From the cell containing the given text, extract its center point as [X, Y] coordinate. 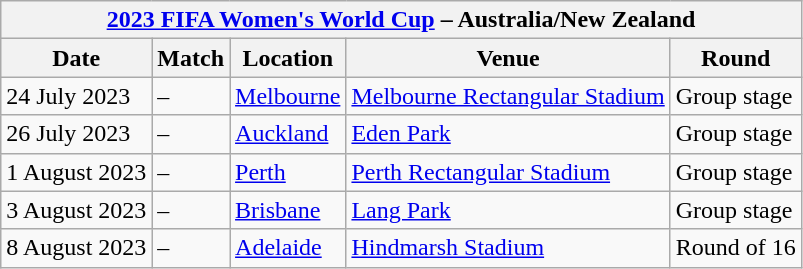
Eden Park [508, 134]
Date [76, 58]
1 August 2023 [76, 172]
Auckland [288, 134]
26 July 2023 [76, 134]
Location [288, 58]
Match [191, 58]
Perth [288, 172]
Perth Rectangular Stadium [508, 172]
Brisbane [288, 210]
Lang Park [508, 210]
8 August 2023 [76, 248]
Round of 16 [736, 248]
3 August 2023 [76, 210]
2023 FIFA Women's World Cup – Australia/New Zealand [402, 20]
Round [736, 58]
24 July 2023 [76, 96]
Melbourne Rectangular Stadium [508, 96]
Venue [508, 58]
Hindmarsh Stadium [508, 248]
Adelaide [288, 248]
Melbourne [288, 96]
